Find where the given text appears and provide that cell's center as (x, y) coordinate. 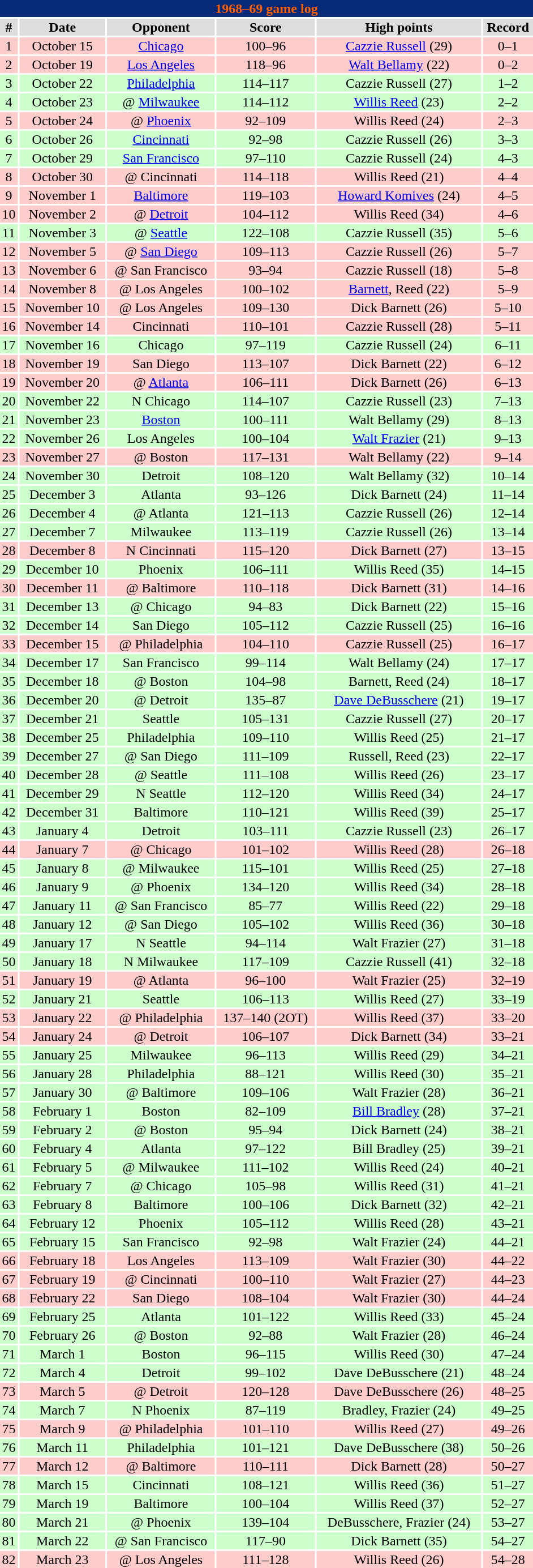
117–131 (265, 457)
N Chicago (161, 401)
November 1 (62, 195)
January 12 (62, 924)
February 2 (62, 1130)
January 8 (62, 868)
Willis Reed (31) (398, 1186)
26 (9, 513)
5–11 (508, 326)
11 (9, 233)
November 6 (62, 270)
94–83 (265, 606)
34–21 (508, 1055)
November 19 (62, 364)
56 (9, 1074)
March 23 (62, 1560)
54–28 (508, 1560)
December 8 (62, 550)
1–2 (508, 83)
October 19 (62, 65)
51 (9, 980)
68 (9, 1298)
104–110 (265, 644)
December 29 (62, 793)
4–6 (508, 214)
Willis Reed (39) (398, 812)
Bill Bradley (25) (398, 1148)
42 (9, 812)
71 (9, 1354)
51–27 (508, 1485)
36–21 (508, 1092)
2–3 (508, 121)
December 28 (62, 775)
Barnett, Reed (24) (398, 681)
20 (9, 401)
99–114 (265, 663)
10 (9, 214)
7 (9, 158)
28–18 (508, 887)
80 (9, 1522)
December 14 (62, 625)
100–106 (265, 1204)
26–17 (508, 831)
October 22 (62, 83)
10–14 (508, 476)
23–17 (508, 775)
22 (9, 438)
February 7 (62, 1186)
November 5 (62, 251)
101–110 (265, 1429)
75 (9, 1429)
101–122 (265, 1317)
47–24 (508, 1354)
29–18 (508, 905)
96–115 (265, 1354)
8–13 (508, 420)
October 23 (62, 102)
12–14 (508, 513)
42–21 (508, 1204)
January 30 (62, 1092)
105–102 (265, 924)
December 13 (62, 606)
52–27 (508, 1503)
February 5 (62, 1167)
135–87 (265, 700)
25 (9, 494)
January 22 (62, 1018)
54 (9, 1036)
11–14 (508, 494)
118–96 (265, 65)
94–114 (265, 943)
109–106 (265, 1092)
5–6 (508, 233)
111–108 (265, 775)
Walt Bellamy (29) (398, 420)
41–21 (508, 1186)
39 (9, 756)
46 (9, 887)
8 (9, 177)
48 (9, 924)
March 11 (62, 1447)
January 7 (62, 849)
122–108 (265, 233)
113–119 (265, 532)
109–110 (265, 737)
110–118 (265, 588)
53–27 (508, 1522)
22–17 (508, 756)
5–7 (508, 251)
16–16 (508, 625)
March 22 (62, 1541)
137–140 (2OT) (265, 1018)
19–17 (508, 700)
25–17 (508, 812)
14–16 (508, 588)
January 4 (62, 831)
0–1 (508, 46)
114–117 (265, 83)
36 (9, 700)
January 11 (62, 905)
49 (9, 943)
88–121 (265, 1074)
Dick Barnett (34) (398, 1036)
109–130 (265, 307)
100–102 (265, 289)
32 (9, 625)
105–131 (265, 719)
January 25 (62, 1055)
November 16 (62, 345)
139–104 (265, 1522)
December 18 (62, 681)
105–98 (265, 1186)
92–88 (265, 1335)
November 20 (62, 382)
March 19 (62, 1503)
41 (9, 793)
0–2 (508, 65)
82–109 (265, 1111)
38 (9, 737)
5 (9, 121)
24–17 (508, 793)
December 11 (62, 588)
48–24 (508, 1373)
January 9 (62, 887)
110–101 (265, 326)
33 (9, 644)
38–21 (508, 1130)
March 4 (62, 1373)
37 (9, 719)
31 (9, 606)
120–128 (265, 1391)
81 (9, 1541)
114–112 (265, 102)
15–16 (508, 606)
Cazzie Russell (41) (398, 962)
Dick Barnett (31) (398, 588)
January 28 (62, 1074)
76 (9, 1447)
Dick Barnett (27) (398, 550)
110–111 (265, 1466)
March 12 (62, 1466)
December 3 (62, 494)
39–21 (508, 1148)
115–120 (265, 550)
October 24 (62, 121)
121–113 (265, 513)
Willis Reed (21) (398, 177)
November 8 (62, 289)
N Phoenix (161, 1410)
9 (9, 195)
44–22 (508, 1261)
Willis Reed (23) (398, 102)
95–94 (265, 1130)
54–27 (508, 1541)
N Milwaukee (161, 962)
17–17 (508, 663)
February 26 (62, 1335)
13 (9, 270)
55 (9, 1055)
December 21 (62, 719)
Bill Bradley (28) (398, 1111)
October 15 (62, 46)
March 15 (62, 1485)
108–121 (265, 1485)
January 24 (62, 1036)
24 (9, 476)
Dick Barnett (35) (398, 1541)
74 (9, 1410)
65 (9, 1242)
5–9 (508, 289)
28 (9, 550)
October 30 (62, 177)
Dick Barnett (32) (398, 1204)
114–107 (265, 401)
47 (9, 905)
February 4 (62, 1148)
33–19 (508, 999)
30–18 (508, 924)
Willis Reed (22) (398, 905)
44–24 (508, 1298)
February 25 (62, 1317)
November 22 (62, 401)
Dave DeBusschere (38) (398, 1447)
February 19 (62, 1279)
112–120 (265, 793)
March 21 (62, 1522)
March 1 (62, 1354)
34 (9, 663)
97–119 (265, 345)
67 (9, 1279)
N Cincinnati (161, 550)
14 (9, 289)
1 (9, 46)
57 (9, 1092)
43–21 (508, 1223)
117–90 (265, 1541)
December 20 (62, 700)
13–15 (508, 550)
December 25 (62, 737)
November 14 (62, 326)
November 30 (62, 476)
113–109 (265, 1261)
February 8 (62, 1204)
23 (9, 457)
21 (9, 420)
27–18 (508, 868)
13–14 (508, 532)
93–94 (265, 270)
73 (9, 1391)
November 10 (62, 307)
October 26 (62, 139)
30 (9, 588)
85–77 (265, 905)
114–118 (265, 177)
78 (9, 1485)
16 (9, 326)
99–102 (265, 1373)
40–21 (508, 1167)
Date (62, 27)
Barnett, Reed (22) (398, 289)
58 (9, 1111)
33–21 (508, 1036)
43 (9, 831)
45–24 (508, 1317)
20–17 (508, 719)
High points (398, 27)
Score (265, 27)
109–113 (265, 251)
53 (9, 1018)
DeBusschere, Frazier (24) (398, 1522)
Walt Frazier (21) (398, 438)
69 (9, 1317)
50–27 (508, 1466)
104–112 (265, 214)
49–26 (508, 1429)
52 (9, 999)
106–107 (265, 1036)
November 27 (62, 457)
18 (9, 364)
17 (9, 345)
100–111 (265, 420)
Willis Reed (29) (398, 1055)
9–13 (508, 438)
49–25 (508, 1410)
February 18 (62, 1261)
March 5 (62, 1391)
December 15 (62, 644)
50–26 (508, 1447)
63 (9, 1204)
134–120 (265, 887)
26–18 (508, 849)
97–122 (265, 1148)
82 (9, 1560)
Willis Reed (33) (398, 1317)
106–113 (265, 999)
44–21 (508, 1242)
Walt Bellamy (24) (398, 663)
October 29 (62, 158)
29 (9, 569)
44–23 (508, 1279)
93–126 (265, 494)
Russell, Reed (23) (398, 756)
62 (9, 1186)
3–3 (508, 139)
Cazzie Russell (18) (398, 270)
104–98 (265, 681)
72 (9, 1373)
6 (9, 139)
2–2 (508, 102)
2 (9, 65)
115–101 (265, 868)
96–113 (265, 1055)
9–14 (508, 457)
101–121 (265, 1447)
4–5 (508, 195)
November 26 (62, 438)
101–102 (265, 849)
111–109 (265, 756)
7–13 (508, 401)
6–13 (508, 382)
# (9, 27)
32–19 (508, 980)
37–21 (508, 1111)
46–24 (508, 1335)
Cazzie Russell (35) (398, 233)
December 31 (62, 812)
Opponent (161, 27)
19 (9, 382)
12 (9, 251)
60 (9, 1148)
16–17 (508, 644)
December 17 (62, 663)
97–110 (265, 158)
January 19 (62, 980)
Record (508, 27)
33–20 (508, 1018)
Walt Bellamy (32) (398, 476)
113–107 (265, 364)
111–128 (265, 1560)
6–12 (508, 364)
4–4 (508, 177)
December 7 (62, 532)
108–104 (265, 1298)
35–21 (508, 1074)
3 (9, 83)
6–11 (508, 345)
18–17 (508, 681)
March 7 (62, 1410)
Howard Komives (24) (398, 195)
119–103 (265, 195)
December 27 (62, 756)
Walt Frazier (24) (398, 1242)
108–120 (265, 476)
100–96 (265, 46)
59 (9, 1130)
15 (9, 307)
December 4 (62, 513)
Dave DeBusschere (26) (398, 1391)
February 22 (62, 1298)
Cazzie Russell (29) (398, 46)
87–119 (265, 1410)
5–10 (508, 307)
110–121 (265, 812)
Walt Frazier (25) (398, 980)
Bradley, Frazier (24) (398, 1410)
79 (9, 1503)
February 12 (62, 1223)
77 (9, 1466)
48–25 (508, 1391)
40 (9, 775)
5–8 (508, 270)
70 (9, 1335)
64 (9, 1223)
45 (9, 868)
November 23 (62, 420)
Cazzie Russell (28) (398, 326)
March 9 (62, 1429)
January 18 (62, 962)
January 21 (62, 999)
November 2 (62, 214)
61 (9, 1167)
January 17 (62, 943)
66 (9, 1261)
1968–69 game log (266, 8)
111–102 (265, 1167)
100–110 (265, 1279)
117–109 (265, 962)
92–109 (265, 121)
February 15 (62, 1242)
44 (9, 849)
February 1 (62, 1111)
Dick Barnett (28) (398, 1466)
35 (9, 681)
Willis Reed (35) (398, 569)
32–18 (508, 962)
21–17 (508, 737)
96–100 (265, 980)
103–111 (265, 831)
4 (9, 102)
14–15 (508, 569)
31–18 (508, 943)
50 (9, 962)
November 3 (62, 233)
December 10 (62, 569)
4–3 (508, 158)
27 (9, 532)
